Provide the [X, Y] coordinate of the cell's center where the given text is located.  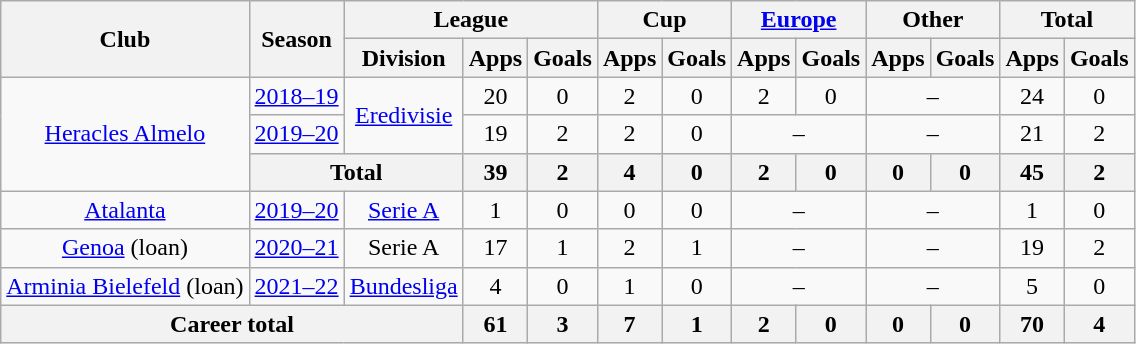
Career total [232, 324]
21 [1032, 134]
Europe [799, 20]
2018–19 [296, 96]
Club [125, 39]
45 [1032, 172]
7 [629, 324]
Atalanta [125, 210]
24 [1032, 96]
Heracles Almelo [125, 134]
Genoa (loan) [125, 248]
17 [495, 248]
Division [404, 58]
Bundesliga [404, 286]
2020–21 [296, 248]
39 [495, 172]
70 [1032, 324]
61 [495, 324]
Arminia Bielefeld (loan) [125, 286]
3 [563, 324]
Cup [664, 20]
Other [933, 20]
Eredivisie [404, 115]
2021–22 [296, 286]
5 [1032, 286]
Season [296, 39]
20 [495, 96]
League [470, 20]
